Return the (x, y) coordinate for the center point of the cell that contains the specified text.  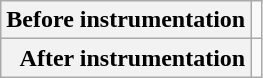
After instrumentation (126, 58)
Before instrumentation (126, 20)
